From the cell containing the given text, extract its center point as (x, y) coordinate. 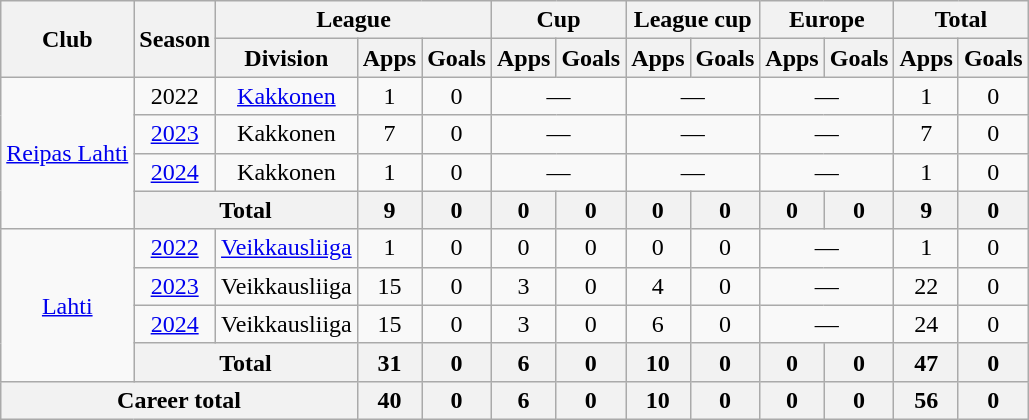
40 (389, 400)
Club (68, 39)
22 (926, 286)
Cup (558, 20)
4 (658, 286)
56 (926, 400)
Europe (827, 20)
Division (287, 58)
47 (926, 362)
Lahti (68, 305)
Reipas Lahti (68, 153)
League (354, 20)
31 (389, 362)
Season (175, 39)
League cup (693, 20)
Career total (179, 400)
24 (926, 324)
